Find where the given text appears and provide that cell's center as [X, Y] coordinate. 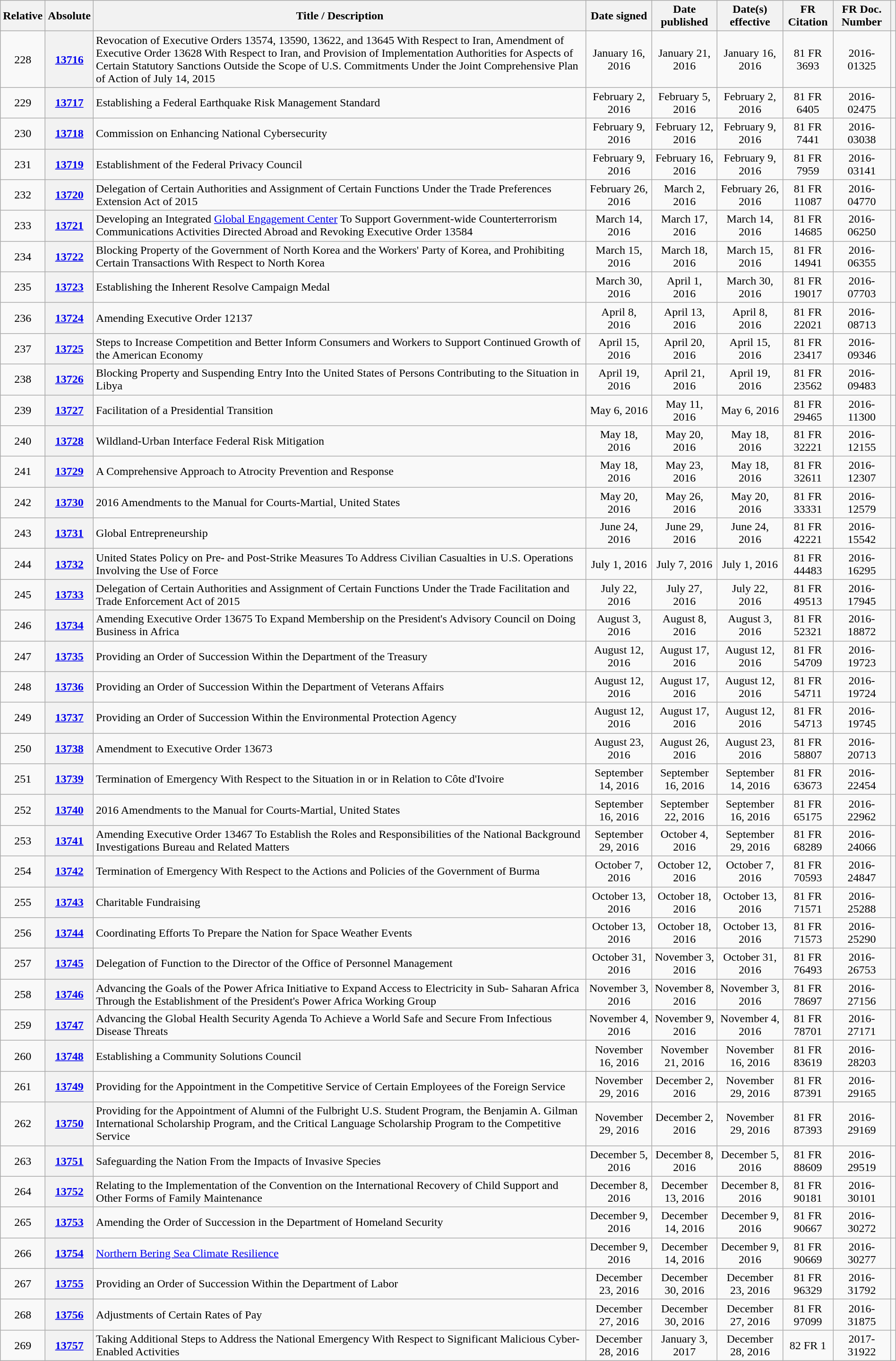
81 FR 7441 [808, 133]
81 FR 96329 [808, 1283]
Relating to the Implementation of the Convention on the International Recovery of Child Support and Other Forms of Family Maintenance [340, 1192]
13723 [69, 287]
13738 [69, 749]
Safeguarding the Nation From the Impacts of Invasive Species [340, 1161]
237 [23, 349]
April 20, 2016 [684, 349]
13753 [69, 1222]
FR Doc. Number [862, 16]
Establishing a Federal Earthquake Risk Management Standard [340, 103]
81 FR 11087 [808, 195]
13730 [69, 503]
May 11, 2016 [684, 410]
November 9, 2016 [684, 1025]
Date(s) effective [750, 16]
81 FR 29465 [808, 410]
March 2, 2016 [684, 195]
241 [23, 472]
232 [23, 195]
Providing an Order of Succession Within the Department of the Treasury [340, 656]
2016-15542 [862, 533]
December 13, 2016 [684, 1192]
2016-22962 [862, 810]
13716 [69, 60]
81 FR 49513 [808, 594]
81 FR 71571 [808, 902]
254 [23, 871]
81 FR 70593 [808, 871]
April 1, 2016 [684, 287]
Blocking Property of the Government of North Korea and the Workers' Party of Korea, and Prohibiting Certain Transactions With Respect to North Korea [340, 256]
2016-28203 [862, 1056]
266 [23, 1253]
81 FR 23417 [808, 349]
2016-12307 [862, 472]
2017-31922 [862, 1345]
Coordinating Efforts To Prepare the Nation for Space Weather Events [340, 933]
81 FR 78697 [808, 994]
Northern Bering Sea Climate Resilience [340, 1253]
252 [23, 810]
Amending the Order of Succession in the Department of Homeland Security [340, 1222]
13733 [69, 594]
265 [23, 1222]
13746 [69, 994]
251 [23, 779]
Global Entrepreneurship [340, 533]
81 FR 23562 [808, 379]
233 [23, 226]
2016-03141 [862, 164]
81 FR 14685 [808, 226]
2016-27171 [862, 1025]
81 FR 54711 [808, 687]
81 FR 65175 [808, 810]
81 FR 14941 [808, 256]
258 [23, 994]
13719 [69, 164]
United States Policy on Pre- and Post-Strike Measures To Address Civilian Casualties in U.S. Operations Involving the Use of Force [340, 564]
March 17, 2016 [684, 226]
A Comprehensive Approach to Atrocity Prevention and Response [340, 472]
261 [23, 1087]
2016-01325 [862, 60]
2016-17945 [862, 594]
2016-12579 [862, 503]
13732 [69, 564]
13756 [69, 1315]
263 [23, 1161]
2016-24066 [862, 840]
2016-22454 [862, 779]
April 21, 2016 [684, 379]
2016-12155 [862, 441]
235 [23, 287]
2016-29165 [862, 1087]
Charitable Fundraising [340, 902]
2016-06250 [862, 226]
259 [23, 1025]
13748 [69, 1056]
82 FR 1 [808, 1345]
13726 [69, 379]
236 [23, 318]
Absolute [69, 16]
Facilitation of a Presidential Transition [340, 410]
October 12, 2016 [684, 871]
2016-16295 [862, 564]
13729 [69, 472]
231 [23, 164]
Providing an Order of Succession Within the Environmental Protection Agency [340, 717]
January 21, 2016 [684, 60]
267 [23, 1283]
13752 [69, 1192]
13743 [69, 902]
2016-30272 [862, 1222]
228 [23, 60]
240 [23, 441]
May 23, 2016 [684, 472]
2016-20713 [862, 749]
Blocking Property and Suspending Entry Into the United States of Persons Contributing to the Situation in Libya [340, 379]
Establishing the Inherent Resolve Campaign Medal [340, 287]
13747 [69, 1025]
257 [23, 964]
November 21, 2016 [684, 1056]
81 FR 76493 [808, 964]
2016-03038 [862, 133]
Advancing the Global Health Security Agenda To Achieve a World Safe and Secure From Infectious Disease Threats [340, 1025]
81 FR 32611 [808, 472]
81 FR 52321 [808, 626]
July 27, 2016 [684, 594]
13736 [69, 687]
81 FR 33331 [808, 503]
81 FR 87391 [808, 1087]
Adjustments of Certain Rates of Pay [340, 1315]
234 [23, 256]
255 [23, 902]
81 FR 71573 [808, 933]
July 7, 2016 [684, 564]
2016-31792 [862, 1283]
260 [23, 1056]
13740 [69, 810]
81 FR 54713 [808, 717]
Delegation of Certain Authorities and Assignment of Certain Functions Under the Trade Preferences Extension Act of 2015 [340, 195]
2016-09483 [862, 379]
2016-19745 [862, 717]
13724 [69, 318]
February 16, 2016 [684, 164]
September 22, 2016 [684, 810]
Amending Executive Order 13675 To Expand Membership on the President's Advisory Council on Doing Business in Africa [340, 626]
13757 [69, 1345]
81 FR 87393 [808, 1124]
239 [23, 410]
2016-30101 [862, 1192]
230 [23, 133]
243 [23, 533]
April 13, 2016 [684, 318]
13737 [69, 717]
13754 [69, 1253]
FR Citation [808, 16]
February 12, 2016 [684, 133]
242 [23, 503]
13734 [69, 626]
253 [23, 840]
2016-31875 [862, 1315]
13741 [69, 840]
13731 [69, 533]
81 FR 22021 [808, 318]
13750 [69, 1124]
13728 [69, 441]
2016-02475 [862, 103]
2016-19723 [862, 656]
March 18, 2016 [684, 256]
Wildland-Urban Interface Federal Risk Mitigation [340, 441]
Date signed [619, 16]
May 26, 2016 [684, 503]
January 3, 2017 [684, 1345]
13742 [69, 871]
246 [23, 626]
Providing an Order of Succession Within the Department of Labor [340, 1283]
Relative [23, 16]
2016-26753 [862, 964]
2016-25290 [862, 933]
Taking Additional Steps to Address the National Emergency With Respect to Significant Malicious Cyber-Enabled Activities [340, 1345]
247 [23, 656]
2016-06355 [862, 256]
13755 [69, 1283]
229 [23, 103]
13751 [69, 1161]
2016-09346 [862, 349]
13721 [69, 226]
2016-19724 [862, 687]
13720 [69, 195]
2016-27156 [862, 994]
August 26, 2016 [684, 749]
2016-29169 [862, 1124]
Amendment to Executive Order 13673 [340, 749]
81 FR 32221 [808, 441]
November 8, 2016 [684, 994]
81 FR 90667 [808, 1222]
81 FR 97099 [808, 1315]
Amending Executive Order 12137 [340, 318]
Establishing a Community Solutions Council [340, 1056]
13725 [69, 349]
249 [23, 717]
244 [23, 564]
Amending Executive Order 13467 To Establish the Roles and Responsibilities of the National Background Investigations Bureau and Related Matters [340, 840]
81 FR 42221 [808, 533]
264 [23, 1192]
Termination of Emergency With Respect to the Actions and Policies of the Government of Burma [340, 871]
13718 [69, 133]
81 FR 19017 [808, 287]
81 FR 90669 [808, 1253]
2016-29519 [862, 1161]
2016-30277 [862, 1253]
256 [23, 933]
81 FR 90181 [808, 1192]
81 FR 58807 [808, 749]
81 FR 44483 [808, 564]
2016-08713 [862, 318]
Steps to Increase Competition and Better Inform Consumers and Workers to Support Continued Growth of the American Economy [340, 349]
2016-04770 [862, 195]
13745 [69, 964]
13744 [69, 933]
2016-25288 [862, 902]
13717 [69, 103]
81 FR 83619 [808, 1056]
13727 [69, 410]
262 [23, 1124]
13739 [69, 779]
Establishment of the Federal Privacy Council [340, 164]
268 [23, 1315]
Delegation of Function to the Director of the Office of Personnel Management [340, 964]
August 8, 2016 [684, 626]
13735 [69, 656]
81 FR 3693 [808, 60]
269 [23, 1345]
81 FR 68289 [808, 840]
81 FR 78701 [808, 1025]
250 [23, 749]
13722 [69, 256]
13749 [69, 1087]
Title / Description [340, 16]
Commission on Enhancing National Cybersecurity [340, 133]
81 FR 7959 [808, 164]
2016-07703 [862, 287]
81 FR 54709 [808, 656]
2016-18872 [862, 626]
October 4, 2016 [684, 840]
Providing for the Appointment in the Competitive Service of Certain Employees of the Foreign Service [340, 1087]
248 [23, 687]
Date published [684, 16]
245 [23, 594]
81 FR 88609 [808, 1161]
238 [23, 379]
Providing an Order of Succession Within the Department of Veterans Affairs [340, 687]
June 29, 2016 [684, 533]
Termination of Emergency With Respect to the Situation in or in Relation to Côte d'Ivoire [340, 779]
February 5, 2016 [684, 103]
2016-24847 [862, 871]
81 FR 6405 [808, 103]
81 FR 63673 [808, 779]
2016-11300 [862, 410]
Delegation of Certain Authorities and Assignment of Certain Functions Under the Trade Facilitation and Trade Enforcement Act of 2015 [340, 594]
